Pinpoint the cell where the given text exists, returning its [x, y] midpoint coordinate. 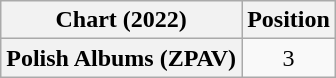
Polish Albums (ZPAV) [122, 58]
3 [289, 58]
Position [289, 20]
Chart (2022) [122, 20]
